For the text-containing cell, return its midpoint in (x, y) coordinate format. 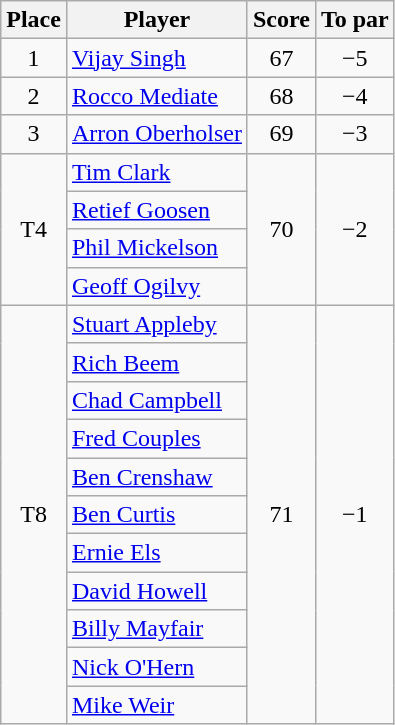
Ernie Els (156, 553)
1 (34, 58)
71 (281, 514)
Place (34, 20)
3 (34, 134)
2 (34, 96)
−1 (354, 514)
69 (281, 134)
Phil Mickelson (156, 248)
−4 (354, 96)
T8 (34, 514)
T4 (34, 229)
70 (281, 229)
68 (281, 96)
67 (281, 58)
Geoff Ogilvy (156, 286)
Retief Goosen (156, 210)
Ben Crenshaw (156, 477)
Player (156, 20)
Tim Clark (156, 172)
Arron Oberholser (156, 134)
Vijay Singh (156, 58)
Stuart Appleby (156, 324)
Billy Mayfair (156, 629)
Ben Curtis (156, 515)
Chad Campbell (156, 400)
Rocco Mediate (156, 96)
Score (281, 20)
Mike Weir (156, 705)
Fred Couples (156, 438)
Nick O'Hern (156, 667)
David Howell (156, 591)
−3 (354, 134)
Rich Beem (156, 362)
−5 (354, 58)
To par (354, 20)
−2 (354, 229)
